Identify which cell holds the provided text, then report its (x, y) central coordinate. 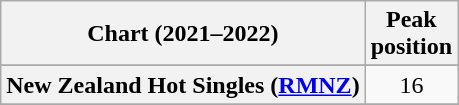
16 (411, 85)
New Zealand Hot Singles (RMNZ) (183, 85)
Chart (2021–2022) (183, 34)
Peakposition (411, 34)
